From the cell containing the given text, extract its center point as (x, y) coordinate. 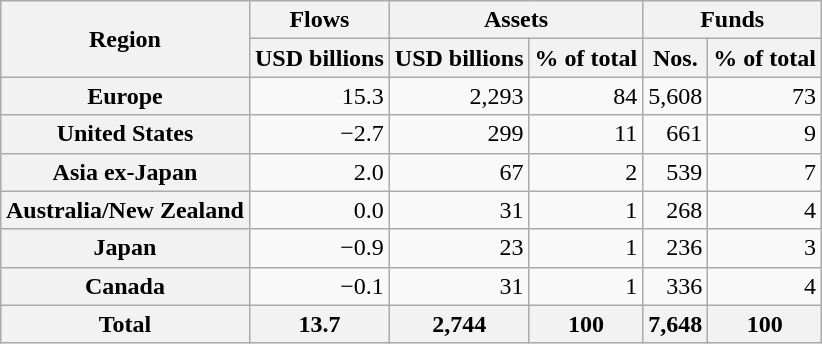
9 (765, 134)
23 (459, 248)
13.7 (319, 324)
0.0 (319, 210)
−0.1 (319, 286)
336 (676, 286)
Flows (319, 20)
Asia ex-Japan (124, 172)
Australia/New Zealand (124, 210)
84 (586, 96)
268 (676, 210)
67 (459, 172)
Japan (124, 248)
Assets (516, 20)
236 (676, 248)
Nos. (676, 58)
539 (676, 172)
15.3 (319, 96)
2 (586, 172)
2,293 (459, 96)
11 (586, 134)
United States (124, 134)
Total (124, 324)
73 (765, 96)
7 (765, 172)
Region (124, 39)
3 (765, 248)
−2.7 (319, 134)
Europe (124, 96)
299 (459, 134)
2,744 (459, 324)
Funds (732, 20)
2.0 (319, 172)
Canada (124, 286)
5,608 (676, 96)
−0.9 (319, 248)
7,648 (676, 324)
661 (676, 134)
